Provide the [X, Y] coordinate of the cell's center where the given text is located.  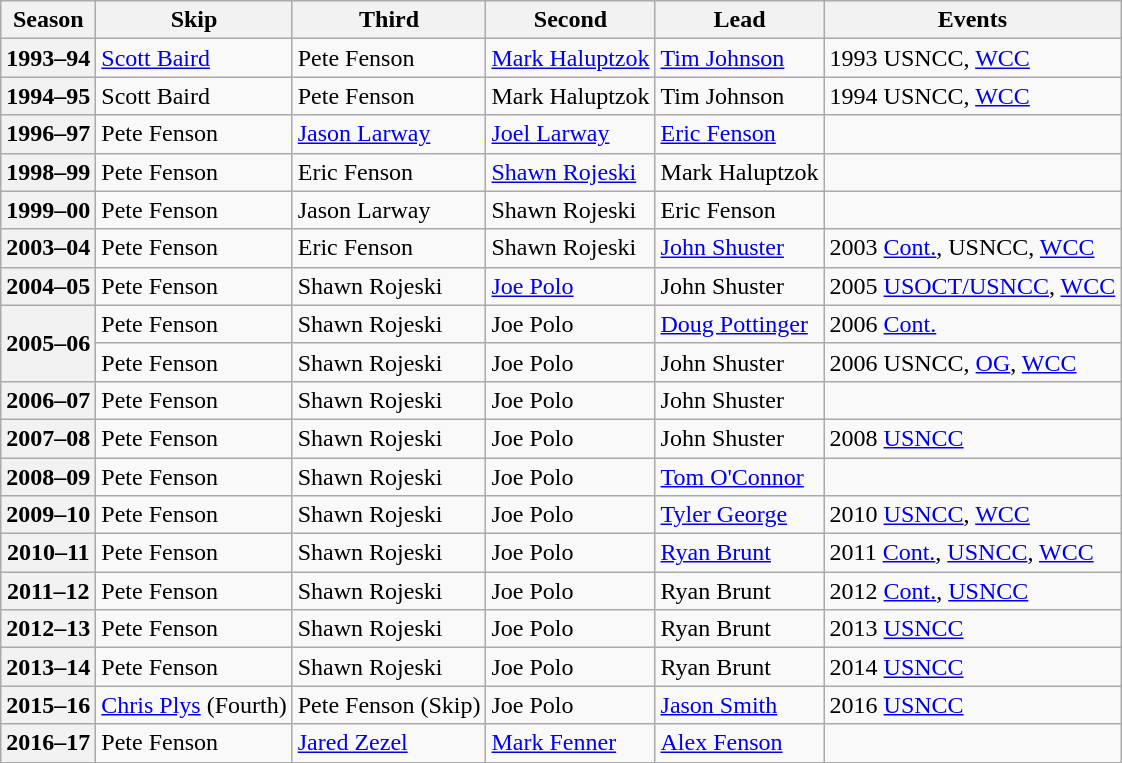
1999–00 [48, 210]
1994–95 [48, 96]
2005 USOCT/USNCC, WCC [972, 286]
Alex Fenson [740, 743]
2015–16 [48, 705]
Chris Plys (Fourth) [194, 705]
2016–17 [48, 743]
2006–07 [48, 400]
2014 USNCC [972, 667]
1993 USNCC, WCC [972, 58]
1998–99 [48, 172]
2011 Cont., USNCC, WCC [972, 553]
2007–08 [48, 438]
2008 USNCC [972, 438]
2006 USNCC, OG, WCC [972, 362]
2006 Cont. [972, 324]
Joel Larway [570, 134]
2003 Cont., USNCC, WCC [972, 248]
1993–94 [48, 58]
1994 USNCC, WCC [972, 96]
2010 USNCC, WCC [972, 515]
Pete Fenson (Skip) [389, 705]
1996–97 [48, 134]
Jason Smith [740, 705]
2009–10 [48, 515]
Tom O'Connor [740, 477]
2005–06 [48, 343]
2013–14 [48, 667]
2004–05 [48, 286]
2011–12 [48, 591]
2003–04 [48, 248]
2016 USNCC [972, 705]
Skip [194, 20]
2008–09 [48, 477]
2013 USNCC [972, 629]
Tyler George [740, 515]
2012–13 [48, 629]
2010–11 [48, 553]
Third [389, 20]
Jared Zezel [389, 743]
Season [48, 20]
2012 Cont., USNCC [972, 591]
Lead [740, 20]
Doug Pottinger [740, 324]
Events [972, 20]
Second [570, 20]
Mark Fenner [570, 743]
